For the text-containing cell, return its midpoint in [x, y] coordinate format. 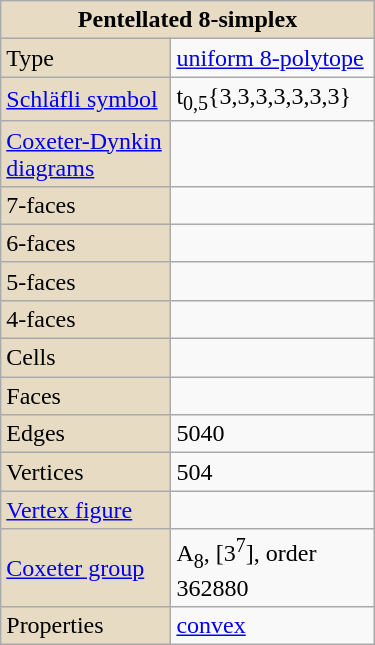
Vertices [86, 472]
Faces [86, 396]
5040 [272, 434]
Properties [86, 626]
Coxeter group [86, 568]
5-faces [86, 281]
Edges [86, 434]
7-faces [86, 205]
Coxeter-Dynkin diagrams [86, 154]
504 [272, 472]
6-faces [86, 243]
Pentellated 8-simplex [188, 20]
Cells [86, 358]
4-faces [86, 319]
t0,5{3,3,3,3,3,3,3} [272, 99]
Schläfli symbol [86, 99]
convex [272, 626]
Vertex figure [86, 510]
Type [86, 58]
uniform 8-polytope [272, 58]
A8, [37], order 362880 [272, 568]
